Detect which cell encompasses the target text, then output its (X, Y) center coordinate. 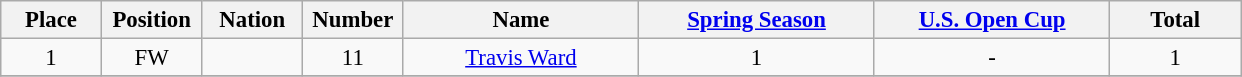
Spring Season (757, 20)
Total (1176, 20)
Name (521, 20)
Position (152, 20)
11 (354, 58)
Travis Ward (521, 58)
Nation (252, 20)
U.S. Open Cup (992, 20)
FW (152, 58)
- (992, 58)
Number (354, 20)
Place (52, 20)
